Identify which cell holds the provided text, then report its (X, Y) central coordinate. 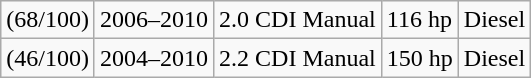
(68/100) (48, 20)
2.2 CDI Manual (298, 58)
2004–2010 (154, 58)
116 hp (420, 20)
(46/100) (48, 58)
2.0 CDI Manual (298, 20)
150 hp (420, 58)
2006–2010 (154, 20)
